Pinpoint the cell where the given text exists, returning its [X, Y] midpoint coordinate. 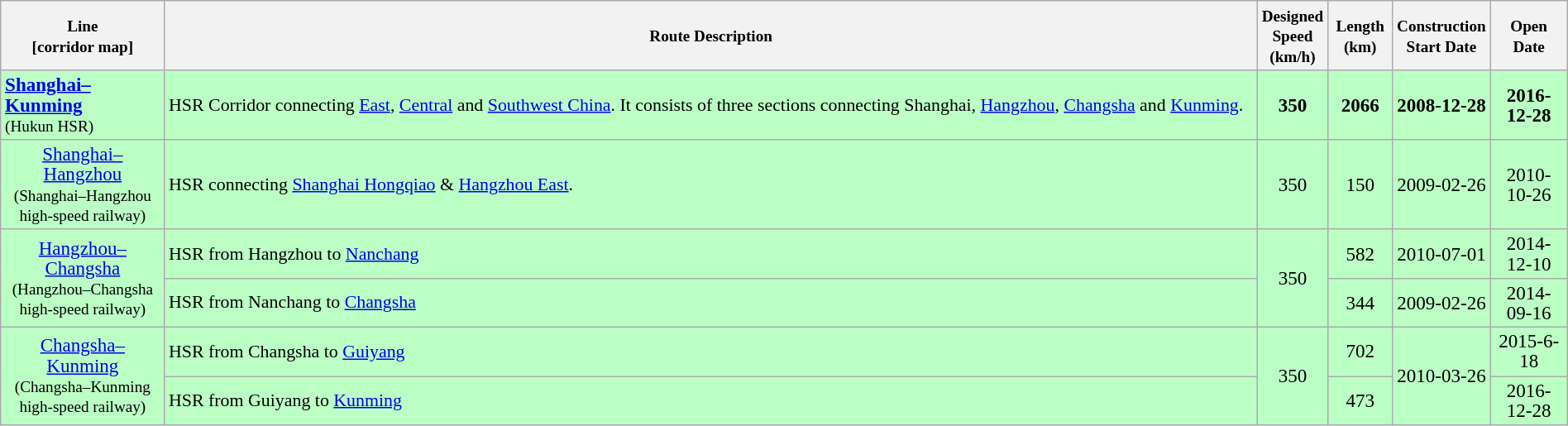
HSR from Nanchang to Changsha [711, 303]
Length(km) [1360, 36]
Route Description [711, 36]
HSR from Changsha to Guiyang [711, 352]
Hangzhou–Changsha(Hangzhou–Changsha high-speed railway) [83, 279]
HSR from Guiyang to Kunming [711, 400]
150 [1360, 184]
473 [1360, 400]
582 [1360, 255]
2010-07-01 [1441, 255]
Line[corridor map] [83, 36]
2014-09-16 [1528, 303]
2015-6-18 [1528, 352]
702 [1360, 352]
2014-12-10 [1528, 255]
2010-10-26 [1528, 184]
HSR Corridor connecting East, Central and Southwest China. It consists of three sections connecting Shanghai, Hangzhou, Changsha and Kunming. [711, 106]
Open Date [1528, 36]
HSR connecting Shanghai Hongqiao & Hangzhou East. [711, 184]
344 [1360, 303]
HSR from Hangzhou to Nanchang [711, 255]
Shanghai–Kunming(Hukun HSR) [83, 106]
ConstructionStart Date [1441, 36]
DesignedSpeed(km/h) [1292, 36]
2010-03-26 [1441, 376]
2066 [1360, 106]
Shanghai–Hangzhou(Shanghai–Hangzhou high-speed railway) [83, 184]
2008-12-28 [1441, 106]
Changsha–Kunming(Changsha–Kunming high-speed railway) [83, 376]
